Extract the [x, y] coordinate from the center of the cell holding the provided text.  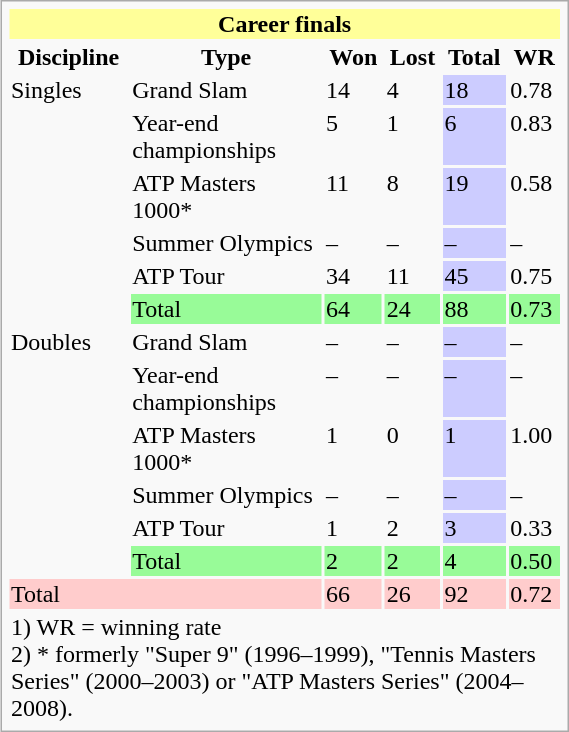
45 [474, 276]
0.78 [534, 90]
34 [353, 276]
Type [226, 57]
0.33 [534, 528]
0.83 [534, 136]
Doubles [69, 452]
0.75 [534, 276]
0.73 [534, 309]
92 [474, 594]
24 [412, 309]
Lost [412, 57]
66 [353, 594]
88 [474, 309]
26 [412, 594]
8 [412, 196]
18 [474, 90]
5 [353, 136]
1.00 [534, 448]
0.58 [534, 196]
Career finals [285, 24]
14 [353, 90]
19 [474, 196]
WR [534, 57]
Won [353, 57]
Discipline [69, 57]
0.72 [534, 594]
1) WR = winning rate 2) * formerly "Super 9" (1996–1999), "Tennis Masters Series" (2000–2003) or "ATP Masters Series" (2004–2008). [285, 668]
6 [474, 136]
0 [412, 448]
3 [474, 528]
64 [353, 309]
0.50 [534, 561]
Singles [69, 200]
